Provide the [X, Y] coordinate of the cell's center where the given text is located.  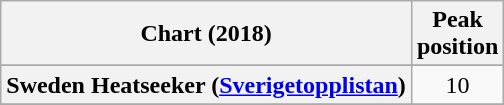
Sweden Heatseeker (Sverigetopplistan) [206, 85]
Chart (2018) [206, 34]
Peak position [457, 34]
10 [457, 85]
